Capture the cell that displays the provided text and extract its (x, y) central coordinate. 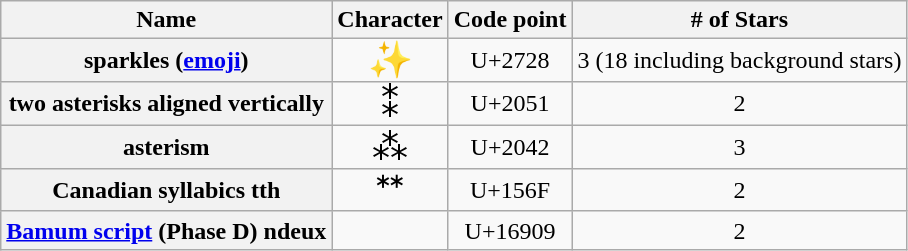
✨ (390, 61)
U+2042 (510, 148)
Character (390, 20)
asterism (166, 148)
3 (740, 148)
⁂ (390, 148)
⁑ (390, 104)
Canadian syllabics tth (166, 190)
U+156F (510, 190)
Bamum script (Phase D) ndeux (166, 230)
U+2051 (510, 104)
Code point (510, 20)
Name (166, 20)
U+16909 (510, 230)
U+2728 (510, 61)
two asterisks aligned vertically (166, 104)
sparkles (emoji) (166, 61)
3 (18 including background stars) (740, 61)
ᕯ (390, 190)
# of Stars (740, 20)
